Return [X, Y] of the center of cell containing provided text 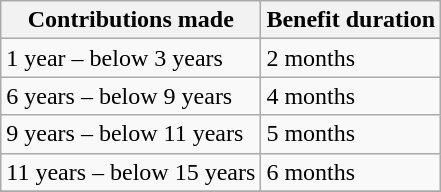
Contributions made [131, 20]
5 months [351, 134]
Benefit duration [351, 20]
6 months [351, 172]
11 years – below 15 years [131, 172]
1 year – below 3 years [131, 58]
4 months [351, 96]
2 months [351, 58]
6 years – below 9 years [131, 96]
9 years – below 11 years [131, 134]
